Scan for the cell matching the given text and deliver its [X, Y] coordinate at center. 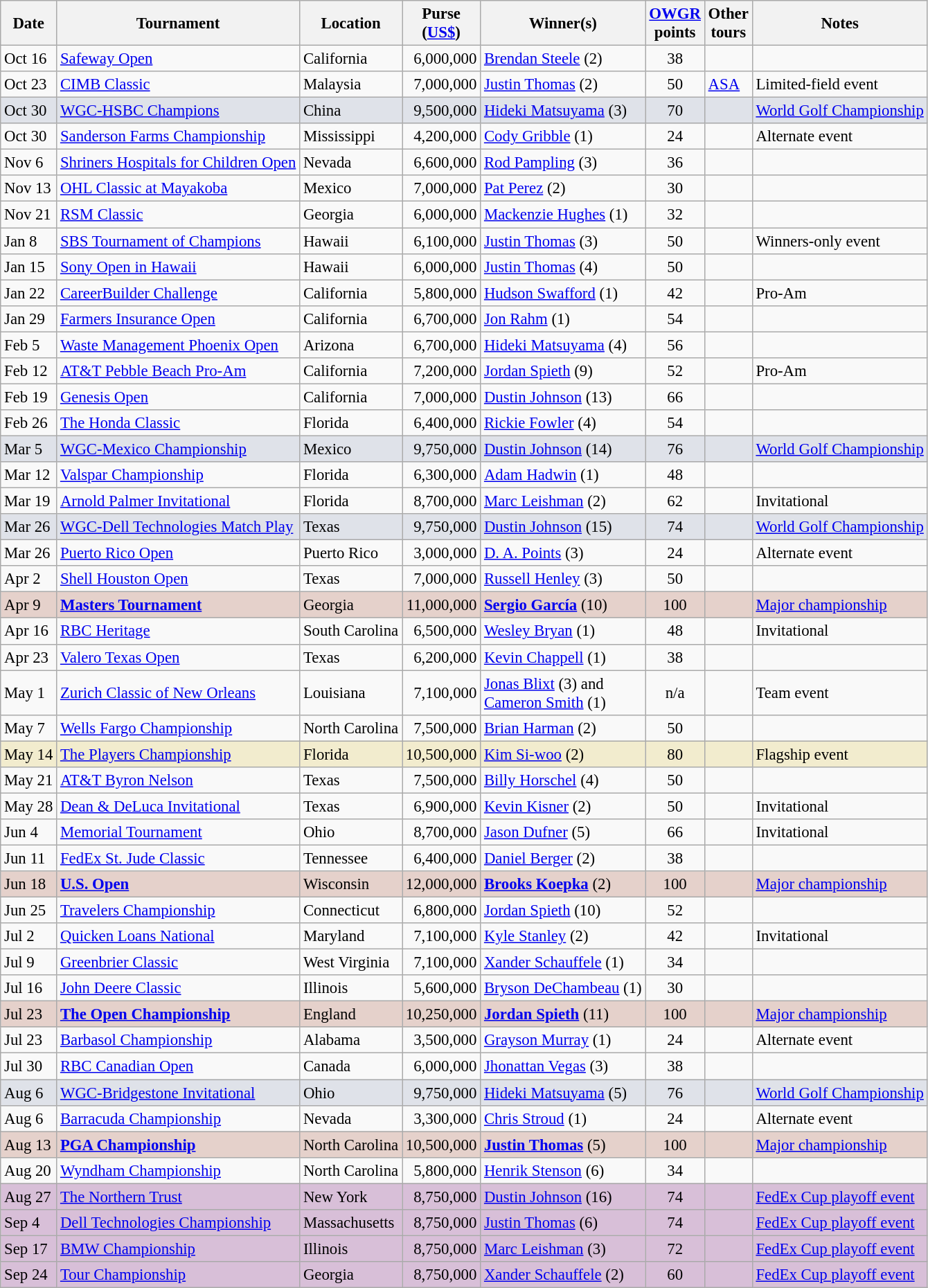
RBC Canadian Open [179, 1066]
Maryland [351, 936]
Jul 9 [29, 963]
May 1 [29, 692]
Apr 9 [29, 605]
Hudson Swafford (1) [563, 293]
6,100,000 [440, 241]
Puerto Rico Open [179, 553]
Jan 22 [29, 293]
3,500,000 [440, 1041]
AT&T Byron Nelson [179, 780]
Jan 15 [29, 267]
Kim Si-woo (2) [563, 754]
Shriners Hospitals for Children Open [179, 163]
Jul 30 [29, 1066]
WGC-HSBC Champions [179, 111]
10,250,000 [440, 1014]
Rickie Fowler (4) [563, 423]
Bryson DeChambeau (1) [563, 988]
3,000,000 [440, 553]
Safeway Open [179, 59]
Barracuda Championship [179, 1118]
Sep 4 [29, 1223]
Team event [839, 692]
6,200,000 [440, 657]
May 7 [29, 728]
Arnold Palmer Invitational [179, 501]
Tour Championship [179, 1275]
South Carolina [351, 632]
Nov 13 [29, 189]
Memorial Tournament [179, 832]
FedEx St. Jude Classic [179, 858]
Kyle Stanley (2) [563, 936]
Sergio García (10) [563, 605]
Valspar Championship [179, 475]
60 [675, 1275]
Jan 29 [29, 319]
May 28 [29, 806]
Justin Thomas (5) [563, 1145]
Barbasol Championship [179, 1041]
Russell Henley (3) [563, 579]
AT&T Pebble Beach Pro-Am [179, 371]
Sony Open in Hawaii [179, 267]
Feb 5 [29, 345]
Jason Dufner (5) [563, 832]
Nov 6 [29, 163]
SBS Tournament of Champions [179, 241]
9,500,000 [440, 111]
Jul 16 [29, 988]
OWGRpoints [675, 24]
China [351, 111]
72 [675, 1249]
The Open Championship [179, 1014]
Wisconsin [351, 884]
Apr 23 [29, 657]
Chris Stroud (1) [563, 1118]
Grayson Murray (1) [563, 1041]
Marc Leishman (2) [563, 501]
WGC-Dell Technologies Match Play [179, 527]
Mackenzie Hughes (1) [563, 215]
Jun 4 [29, 832]
Jon Rahm (1) [563, 319]
May 21 [29, 780]
Farmers Insurance Open [179, 319]
Apr 2 [29, 579]
Mar 12 [29, 475]
Shell Houston Open [179, 579]
Mar 19 [29, 501]
Quicken Loans National [179, 936]
Flagship event [839, 754]
Jan 8 [29, 241]
Xander Schauffele (1) [563, 963]
Louisiana [351, 692]
11,000,000 [440, 605]
Feb 12 [29, 371]
Sanderson Farms Championship [179, 136]
6,800,000 [440, 911]
Aug 13 [29, 1145]
Jun 18 [29, 884]
U.S. Open [179, 884]
Purse(US$) [440, 24]
Hideki Matsuyama (5) [563, 1093]
Henrik Stenson (6) [563, 1170]
Valero Texas Open [179, 657]
BMW Championship [179, 1249]
WGC-Bridgestone Invitational [179, 1093]
Masters Tournament [179, 605]
6,600,000 [440, 163]
Jhonattan Vegas (3) [563, 1066]
n/a [675, 692]
6,900,000 [440, 806]
Tournament [179, 24]
Dustin Johnson (13) [563, 397]
Wesley Bryan (1) [563, 632]
Dustin Johnson (15) [563, 527]
Justin Thomas (2) [563, 84]
Alabama [351, 1041]
6,500,000 [440, 632]
Sep 17 [29, 1249]
Xander Schauffele (2) [563, 1275]
Malaysia [351, 84]
Brendan Steele (2) [563, 59]
Marc Leishman (3) [563, 1249]
Zurich Classic of New Orleans [179, 692]
Billy Horschel (4) [563, 780]
Oct 16 [29, 59]
Jul 2 [29, 936]
Puerto Rico [351, 553]
36 [675, 163]
Notes [839, 24]
Hideki Matsuyama (4) [563, 345]
Waste Management Phoenix Open [179, 345]
70 [675, 111]
62 [675, 501]
Wyndham Championship [179, 1170]
May 14 [29, 754]
Kevin Kisner (2) [563, 806]
New York [351, 1197]
Justin Thomas (3) [563, 241]
Brian Harman (2) [563, 728]
West Virginia [351, 963]
Travelers Championship [179, 911]
Mar 5 [29, 449]
Winner(s) [563, 24]
The Honda Classic [179, 423]
Date [29, 24]
Othertours [729, 24]
7,200,000 [440, 371]
Feb 19 [29, 397]
80 [675, 754]
Dean & DeLuca Invitational [179, 806]
Pat Perez (2) [563, 189]
D. A. Points (3) [563, 553]
Connecticut [351, 911]
RBC Heritage [179, 632]
Canada [351, 1066]
Massachusetts [351, 1223]
Feb 26 [29, 423]
3,300,000 [440, 1118]
Jordan Spieth (10) [563, 911]
Daniel Berger (2) [563, 858]
The Northern Trust [179, 1197]
Adam Hadwin (1) [563, 475]
6,300,000 [440, 475]
32 [675, 215]
Jordan Spieth (11) [563, 1014]
Brooks Koepka (2) [563, 884]
Justin Thomas (6) [563, 1223]
Jun 25 [29, 911]
England [351, 1014]
Aug 20 [29, 1170]
Dell Technologies Championship [179, 1223]
Arizona [351, 345]
WGC-Mexico Championship [179, 449]
Hideki Matsuyama (3) [563, 111]
Nov 21 [29, 215]
The Players Championship [179, 754]
Jonas Blixt (3) and Cameron Smith (1) [563, 692]
12,000,000 [440, 884]
Dustin Johnson (16) [563, 1197]
CareerBuilder Challenge [179, 293]
Jun 11 [29, 858]
OHL Classic at Mayakoba [179, 189]
CIMB Classic [179, 84]
Rod Pampling (3) [563, 163]
Genesis Open [179, 397]
5,600,000 [440, 988]
Location [351, 24]
Cody Gribble (1) [563, 136]
Apr 16 [29, 632]
Limited-field event [839, 84]
Wells Fargo Championship [179, 728]
John Deere Classic [179, 988]
4,200,000 [440, 136]
Jordan Spieth (9) [563, 371]
Greenbrier Classic [179, 963]
Mississippi [351, 136]
Winners-only event [839, 241]
Kevin Chappell (1) [563, 657]
Justin Thomas (4) [563, 267]
Sep 24 [29, 1275]
ASA [729, 84]
Dustin Johnson (14) [563, 449]
56 [675, 345]
Aug 27 [29, 1197]
Tennessee [351, 858]
Oct 23 [29, 84]
RSM Classic [179, 215]
PGA Championship [179, 1145]
